Provide the (X, Y) coordinate of the cell's center where the given text is located.  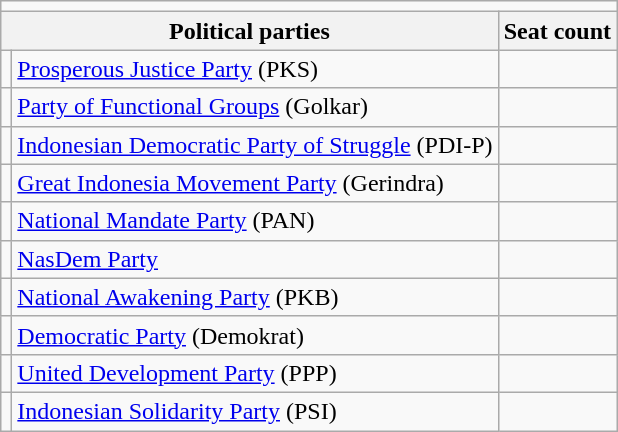
United Development Party (PPP) (255, 373)
NasDem Party (255, 259)
Political parties (250, 31)
National Mandate Party (PAN) (255, 221)
Party of Functional Groups (Golkar) (255, 107)
Indonesian Democratic Party of Struggle (PDI-P) (255, 145)
Indonesian Solidarity Party (PSI) (255, 411)
National Awakening Party (PKB) (255, 297)
Democratic Party (Demokrat) (255, 335)
Seat count (557, 31)
Great Indonesia Movement Party (Gerindra) (255, 183)
Prosperous Justice Party (PKS) (255, 69)
